Pinpoint the cell where the given text exists, returning its [x, y] midpoint coordinate. 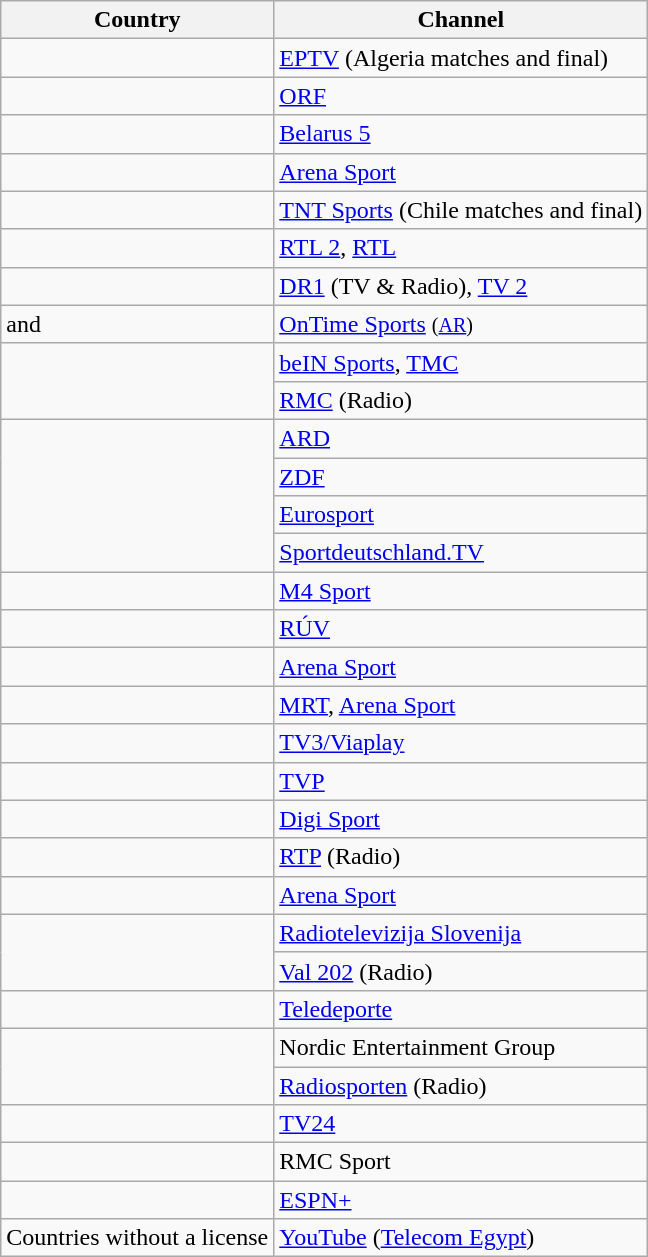
M4 Sport [461, 591]
RÚV [461, 629]
MRT, Arena Sport [461, 705]
OnTime Sports (AR) [461, 324]
TV3/Viaplay [461, 743]
ORF [461, 96]
ARD [461, 438]
Country [138, 20]
Radiotelevizija Slovenija [461, 933]
RMC Sport [461, 1162]
Teledeporte [461, 1009]
Belarus 5 [461, 134]
Nordic Entertainment Group [461, 1047]
and [138, 324]
Countries without a license [138, 1238]
RMC (Radio) [461, 400]
RTP (Radio) [461, 857]
ESPN+ [461, 1200]
Eurosport [461, 515]
ZDF [461, 477]
TV24 [461, 1124]
EPTV (Algeria matches and final) [461, 58]
Digi Sport [461, 819]
DR1 (TV & Radio), TV 2 [461, 286]
Channel [461, 20]
YouTube (Telecom Egypt) [461, 1238]
TNT Sports (Chile matches and final) [461, 210]
RTL 2, RTL [461, 248]
Sportdeutschland.TV [461, 553]
Radiosporten (Radio) [461, 1085]
beIN Sports, TMC [461, 362]
Val 202 (Radio) [461, 971]
TVP [461, 781]
